Extract the [x, y] coordinate from the center of the cell holding the provided text.  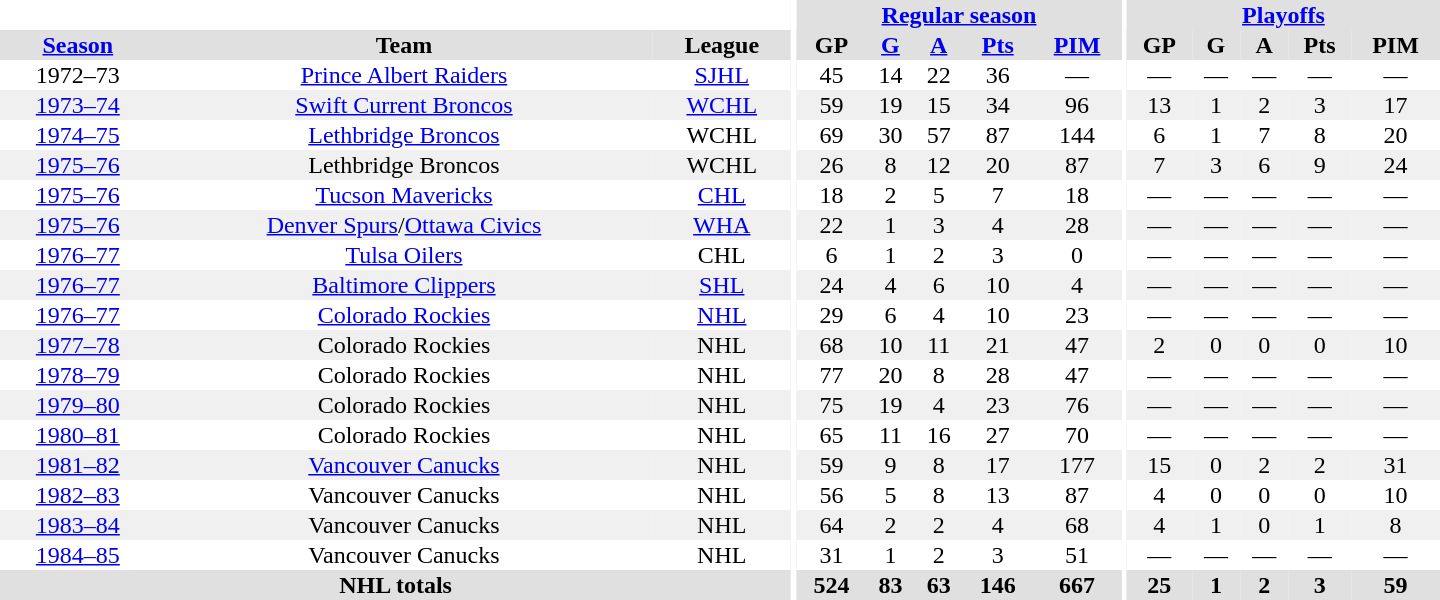
27 [998, 435]
65 [832, 435]
16 [939, 435]
1978–79 [78, 375]
Prince Albert Raiders [404, 75]
69 [832, 135]
177 [1078, 465]
96 [1078, 105]
1972–73 [78, 75]
Regular season [960, 15]
667 [1078, 585]
1974–75 [78, 135]
144 [1078, 135]
Swift Current Broncos [404, 105]
51 [1078, 555]
1979–80 [78, 405]
70 [1078, 435]
63 [939, 585]
Tucson Mavericks [404, 195]
12 [939, 165]
146 [998, 585]
WHA [722, 225]
1973–74 [78, 105]
Tulsa Oilers [404, 255]
56 [832, 495]
1983–84 [78, 525]
45 [832, 75]
NHL totals [396, 585]
Season [78, 45]
SJHL [722, 75]
26 [832, 165]
36 [998, 75]
1982–83 [78, 495]
76 [1078, 405]
83 [890, 585]
Playoffs [1284, 15]
1984–85 [78, 555]
Denver Spurs/Ottawa Civics [404, 225]
Baltimore Clippers [404, 285]
524 [832, 585]
1977–78 [78, 345]
Team [404, 45]
64 [832, 525]
29 [832, 315]
34 [998, 105]
League [722, 45]
SHL [722, 285]
1980–81 [78, 435]
14 [890, 75]
77 [832, 375]
21 [998, 345]
1981–82 [78, 465]
25 [1160, 585]
57 [939, 135]
30 [890, 135]
75 [832, 405]
